Find where the given text appears and provide that cell's center as [x, y] coordinate. 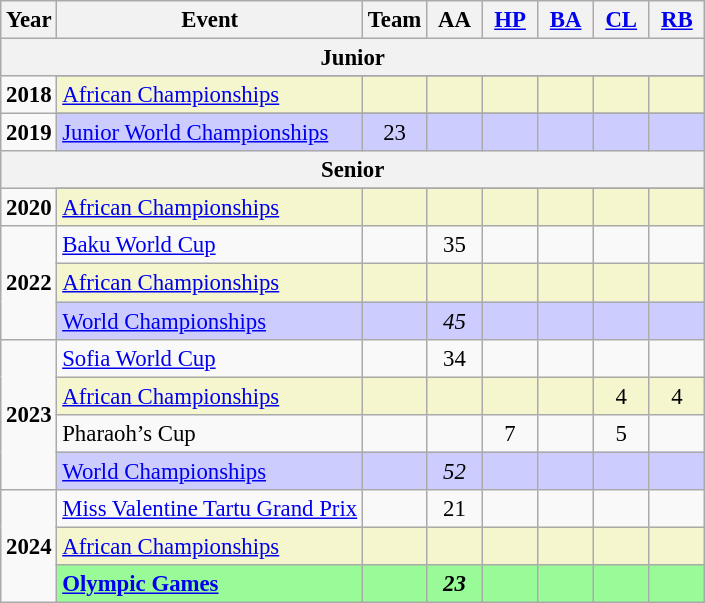
Year [29, 20]
RB [677, 20]
34 [455, 358]
Event [210, 20]
2020 [29, 208]
2018 [29, 95]
21 [455, 509]
CL [621, 20]
Pharaoh’s Cup [210, 433]
Olympic Games [210, 584]
5 [621, 433]
Junior World Championships [210, 133]
Senior [353, 170]
35 [455, 245]
2019 [29, 133]
2023 [29, 414]
AA [455, 20]
Baku World Cup [210, 245]
45 [455, 321]
Junior [353, 58]
HP [510, 20]
2022 [29, 282]
Team [394, 20]
Miss Valentine Tartu Grand Prix [210, 509]
Sofia World Cup [210, 358]
BA [566, 20]
2024 [29, 546]
7 [510, 433]
52 [455, 471]
